Capture the cell that displays the provided text and extract its (x, y) central coordinate. 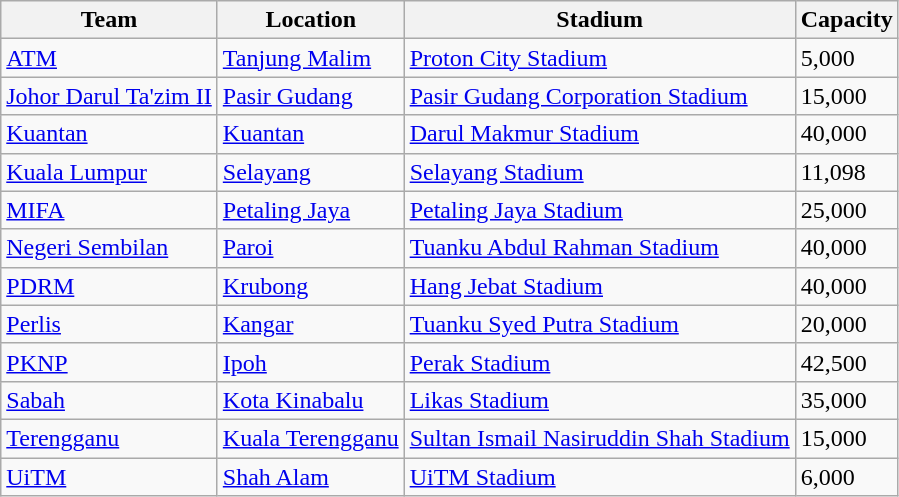
Kuala Terengganu (310, 438)
Stadium (600, 20)
Capacity (846, 20)
Kota Kinabalu (310, 400)
Petaling Jaya Stadium (600, 210)
MIFA (110, 210)
Perak Stadium (600, 362)
Terengganu (110, 438)
42,500 (846, 362)
UiTM (110, 477)
Selayang Stadium (600, 172)
Kangar (310, 324)
PDRM (110, 286)
Sabah (110, 400)
Johor Darul Ta'zim II (110, 96)
Negeri Sembilan (110, 248)
ATM (110, 58)
5,000 (846, 58)
20,000 (846, 324)
6,000 (846, 477)
Paroi (310, 248)
Tanjung Malim (310, 58)
Krubong (310, 286)
Darul Makmur Stadium (600, 134)
25,000 (846, 210)
Pasir Gudang Corporation Stadium (600, 96)
Kuala Lumpur (110, 172)
Proton City Stadium (600, 58)
Petaling Jaya (310, 210)
UiTM Stadium (600, 477)
Selayang (310, 172)
Location (310, 20)
Likas Stadium (600, 400)
Tuanku Abdul Rahman Stadium (600, 248)
Pasir Gudang (310, 96)
PKNP (110, 362)
Tuanku Syed Putra Stadium (600, 324)
35,000 (846, 400)
Team (110, 20)
Ipoh (310, 362)
Perlis (110, 324)
11,098 (846, 172)
Shah Alam (310, 477)
Hang Jebat Stadium (600, 286)
Sultan Ismail Nasiruddin Shah Stadium (600, 438)
